Detect which cell encompasses the target text, then output its (X, Y) center coordinate. 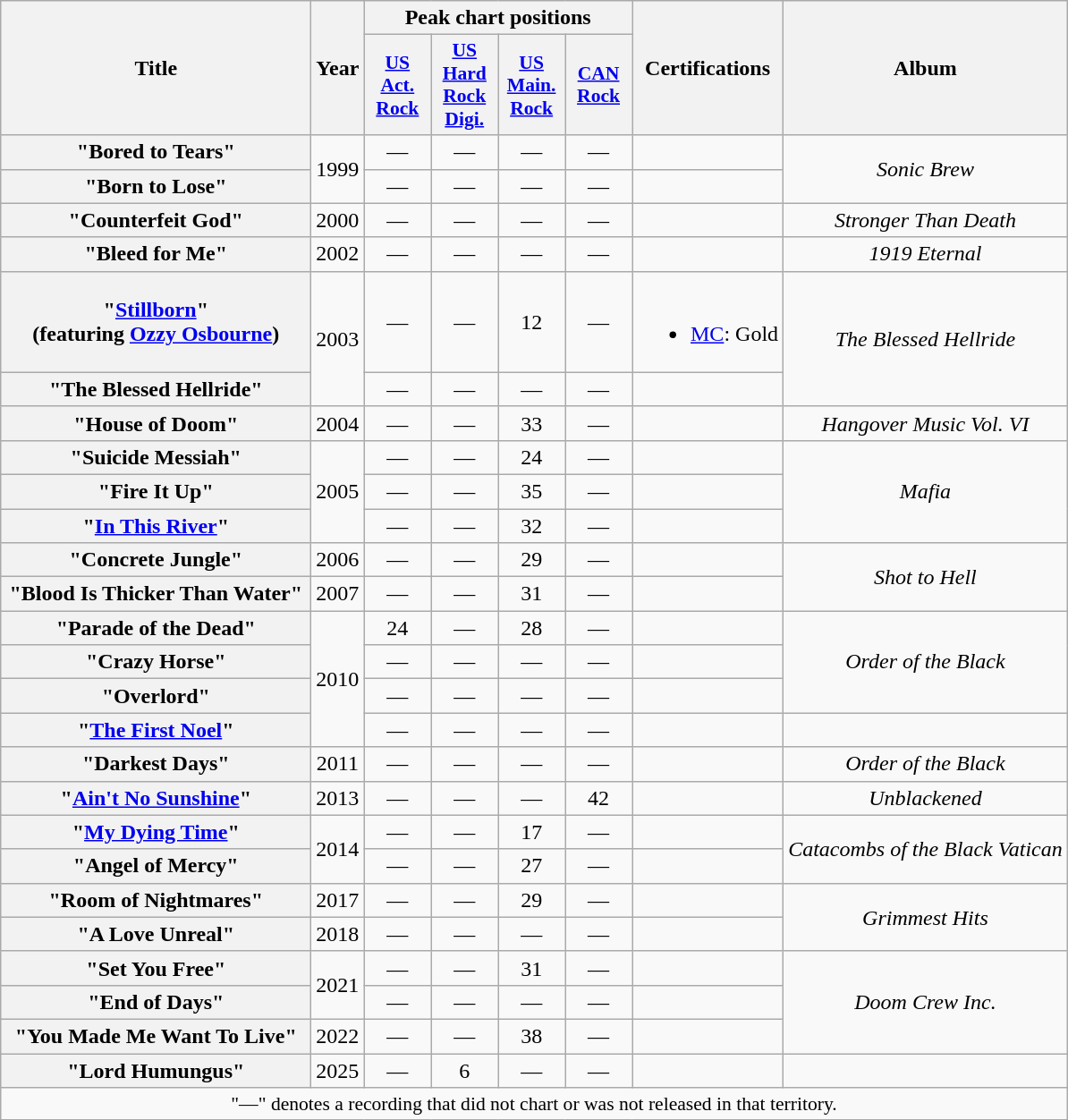
US Hard Rock Digi. (465, 85)
2002 (338, 254)
2017 (338, 900)
2004 (338, 423)
"Set You Free" (156, 968)
38 (531, 1036)
17 (531, 832)
Peak chart positions (498, 18)
2018 (338, 934)
CANRock (599, 85)
"Suicide Messiah" (156, 457)
2025 (338, 1071)
"The Blessed Hellride" (156, 389)
"Fire It Up" (156, 491)
"Concrete Jungle" (156, 560)
"Room of Nightmares" (156, 900)
USAct. Rock (397, 85)
27 (531, 866)
6 (465, 1071)
2005 (338, 491)
"—" denotes a recording that did not chart or was not released in that territory. (535, 1104)
Doom Crew Inc. (926, 1002)
Certifications (707, 68)
Sonic Brew (926, 169)
USMain. Rock (531, 85)
2000 (338, 220)
1999 (338, 169)
Stronger Than Death (926, 220)
2021 (338, 985)
12 (531, 322)
2022 (338, 1036)
2003 (338, 338)
"End of Days" (156, 1002)
32 (531, 525)
Mafia (926, 491)
"In This River" (156, 525)
"Born to Lose" (156, 186)
"Overlord" (156, 696)
"Crazy Horse" (156, 662)
Year (338, 68)
"My Dying Time" (156, 832)
1919 Eternal (926, 254)
2011 (338, 764)
Grimmest Hits (926, 917)
"Counterfeit God" (156, 220)
33 (531, 423)
2013 (338, 798)
Catacombs of the Black Vatican (926, 849)
"Blood Is Thicker Than Water" (156, 594)
2014 (338, 849)
"Parade of the Dead" (156, 628)
Album (926, 68)
Title (156, 68)
"House of Doom" (156, 423)
Shot to Hell (926, 577)
28 (531, 628)
Unblackened (926, 798)
"Bored to Tears" (156, 152)
The Blessed Hellride (926, 338)
2007 (338, 594)
"You Made Me Want To Live" (156, 1036)
Hangover Music Vol. VI (926, 423)
MC: Gold (707, 322)
"The First Noel" (156, 730)
"Ain't No Sunshine" (156, 798)
42 (599, 798)
"Darkest Days" (156, 764)
35 (531, 491)
"A Love Unreal" (156, 934)
2010 (338, 679)
2006 (338, 560)
"Lord Humungus" (156, 1071)
"Bleed for Me" (156, 254)
"Stillborn"(featuring Ozzy Osbourne) (156, 322)
"Angel of Mercy" (156, 866)
